From the cell containing the given text, extract its center point as (X, Y) coordinate. 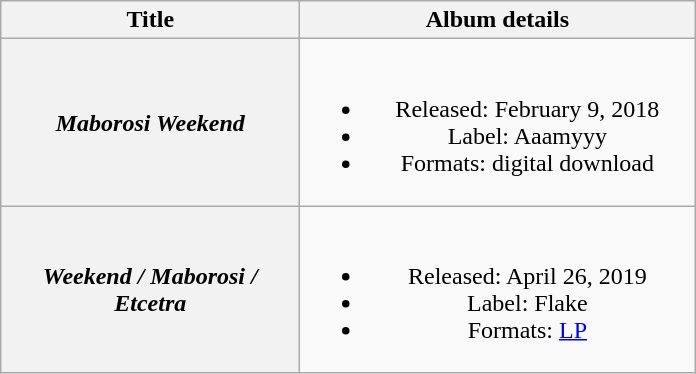
Released: April 26, 2019Label: FlakeFormats: LP (498, 290)
Weekend / Maborosi / Etcetra (150, 290)
Title (150, 20)
Released: February 9, 2018Label: AaamyyyFormats: digital download (498, 122)
Album details (498, 20)
Maborosi Weekend (150, 122)
